Search for the cell housing the specified text and yield its [X, Y] center coordinate. 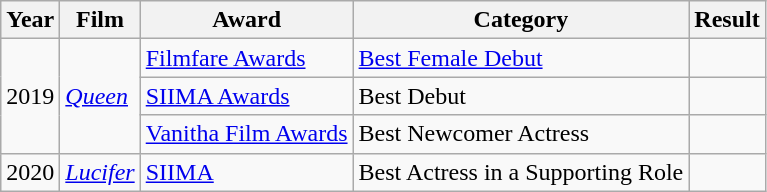
2020 [30, 172]
Best Newcomer Actress [521, 134]
Result [727, 20]
Queen [100, 96]
SIIMA Awards [246, 96]
Category [521, 20]
Best Debut [521, 96]
Vanitha Film Awards [246, 134]
SIIMA [246, 172]
2019 [30, 96]
Lucifer [100, 172]
Year [30, 20]
Filmfare Awards [246, 58]
Best Female Debut [521, 58]
Best Actress in a Supporting Role [521, 172]
Award [246, 20]
Film [100, 20]
